Output the (x, y) coordinate of the center of the cell containing the given text.  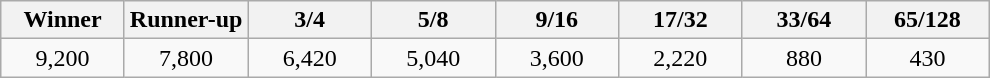
3,600 (557, 58)
7,800 (186, 58)
430 (928, 58)
33/64 (804, 20)
3/4 (310, 20)
65/128 (928, 20)
6,420 (310, 58)
2,220 (681, 58)
5,040 (433, 58)
Runner-up (186, 20)
Winner (63, 20)
880 (804, 58)
17/32 (681, 20)
5/8 (433, 20)
9/16 (557, 20)
9,200 (63, 58)
